Detect which cell encompasses the target text, then output its [x, y] center coordinate. 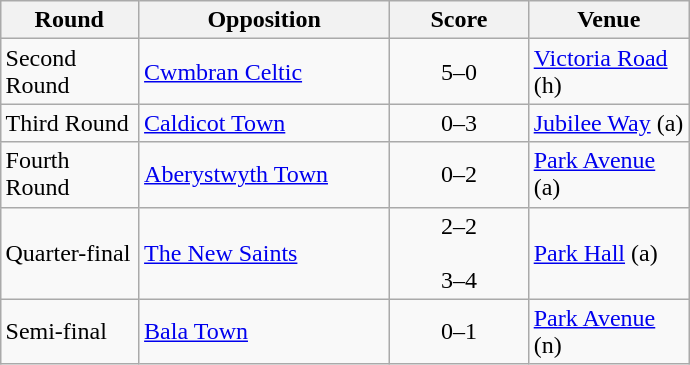
Cwmbran Celtic [264, 72]
Fourth Round [70, 174]
Park Avenue (n) [608, 332]
Second Round [70, 72]
Opposition [264, 20]
5–0 [460, 72]
0–1 [460, 332]
Bala Town [264, 332]
Park Hall (a) [608, 253]
Jubilee Way (a) [608, 123]
Venue [608, 20]
Victoria Road (h) [608, 72]
Score [460, 20]
Quarter-final [70, 253]
Round [70, 20]
Park Avenue (a) [608, 174]
2–23–4 [460, 253]
The New Saints [264, 253]
Caldicot Town [264, 123]
Semi-final [70, 332]
0–2 [460, 174]
Aberystwyth Town [264, 174]
Third Round [70, 123]
0–3 [460, 123]
